Find where the given text appears and provide that cell's center as (X, Y) coordinate. 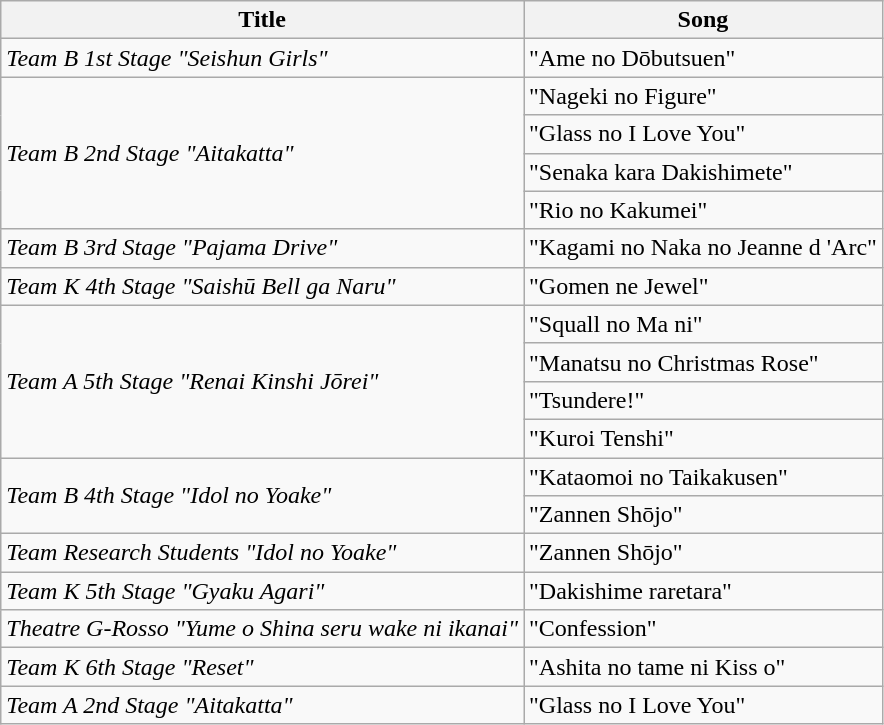
"Nageki no Figure" (704, 96)
Theatre G-Rosso "Yume o Shina seru wake ni ikanai" (262, 629)
"Tsundere!" (704, 400)
"Rio no Kakumei" (704, 210)
Team B 3rd Stage "Pajama Drive" (262, 248)
Team K 6th Stage "Reset" (262, 667)
"Ashita no tame ni Kiss o" (704, 667)
Team A 2nd Stage "Aitakatta" (262, 705)
"Gomen ne Jewel" (704, 286)
"Manatsu no Christmas Rose" (704, 362)
Team Research Students "Idol no Yoake" (262, 553)
"Senaka kara Dakishimete" (704, 172)
"Kagami no Naka no Jeanne d 'Arc" (704, 248)
Team K 5th Stage "Gyaku Agari" (262, 591)
"Confession" (704, 629)
Team B 4th Stage "Idol no Yoake" (262, 496)
"Dakishime raretara" (704, 591)
Title (262, 20)
"Ame no Dōbutsuen" (704, 58)
Team K 4th Stage "Saishū Bell ga Naru" (262, 286)
"Squall no Ma ni" (704, 324)
"Kataomoi no Taikakusen" (704, 477)
"Kuroi Tenshi" (704, 438)
Team B 1st Stage "Seishun Girls" (262, 58)
Song (704, 20)
Team A 5th Stage "Renai Kinshi Jōrei" (262, 381)
Team B 2nd Stage "Aitakatta" (262, 153)
